From the cell containing the given text, extract its center point as [x, y] coordinate. 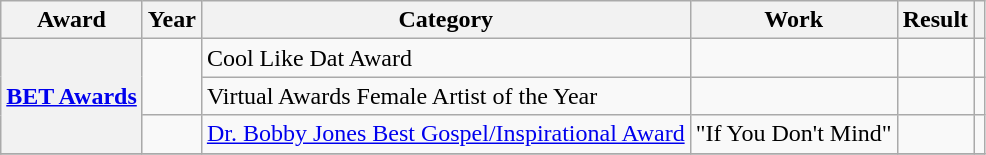
Dr. Bobby Jones Best Gospel/Inspirational Award [446, 134]
Year [172, 20]
"If You Don't Mind" [794, 134]
Category [446, 20]
Award [72, 20]
Cool Like Dat Award [446, 58]
BET Awards [72, 96]
Result [935, 20]
Virtual Awards Female Artist of the Year [446, 96]
Work [794, 20]
